Pinpoint the cell where the given text exists, returning its (X, Y) midpoint coordinate. 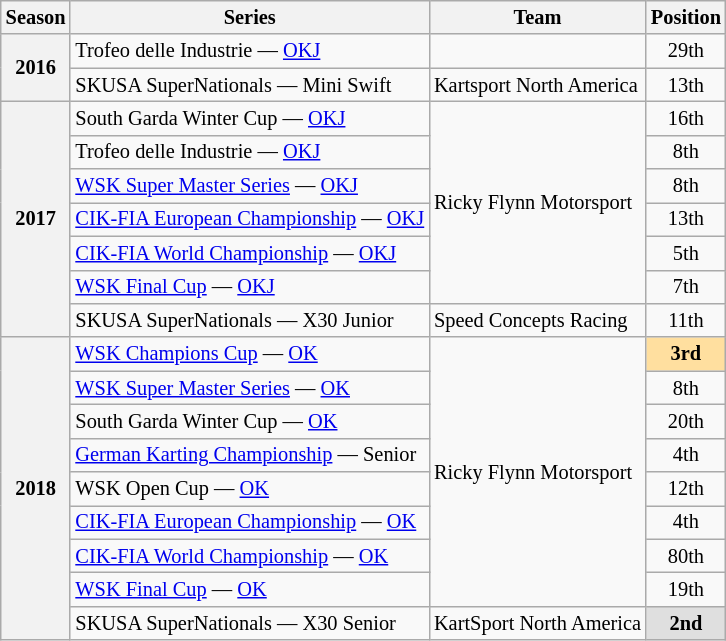
CIK-FIA European Championship — OK (250, 522)
Speed Concepts Racing (538, 320)
19th (686, 589)
3rd (686, 354)
South Garda Winter Cup — OK (250, 421)
7th (686, 287)
Position (686, 17)
29th (686, 51)
WSK Final Cup — OK (250, 589)
20th (686, 421)
WSK Final Cup — OKJ (250, 287)
12th (686, 489)
CIK-FIA World Championship — OK (250, 556)
11th (686, 320)
WSK Champions Cup — OK (250, 354)
German Karting Championship — Senior (250, 455)
Series (250, 17)
2018 (36, 488)
WSK Open Cup — OK (250, 489)
Kartsport North America (538, 85)
16th (686, 118)
SKUSA SuperNationals — X30 Senior (250, 623)
2nd (686, 623)
2017 (36, 219)
5th (686, 253)
South Garda Winter Cup — OKJ (250, 118)
WSK Super Master Series — OKJ (250, 186)
SKUSA SuperNationals — X30 Junior (250, 320)
2016 (36, 68)
80th (686, 556)
CIK-FIA World Championship — OKJ (250, 253)
KartSport North America (538, 623)
CIK-FIA European Championship — OKJ (250, 219)
SKUSA SuperNationals — Mini Swift (250, 85)
Team (538, 17)
WSK Super Master Series — OK (250, 388)
Season (36, 17)
